Output the [X, Y] coordinate of the center of the cell containing the given text.  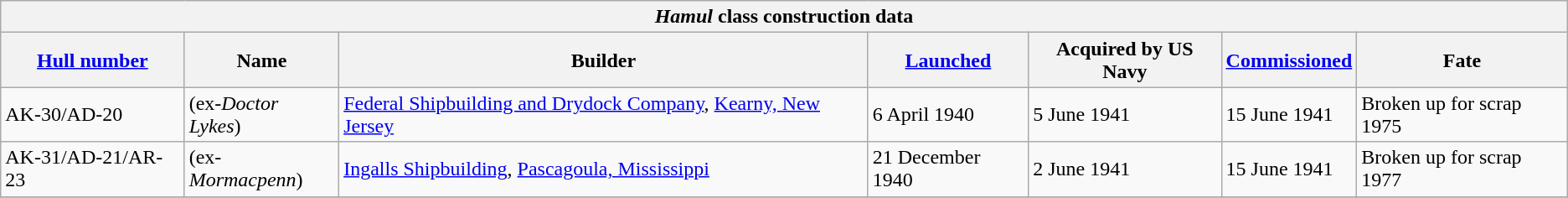
5 June 1941 [1125, 114]
Broken up for scrap 1975 [1462, 114]
Federal Shipbuilding and Drydock Company, Kearny, New Jersey [604, 114]
AK-31/AD-21/AR-23 [92, 169]
Hull number [92, 60]
AK-30/AD-20 [92, 114]
Fate [1462, 60]
21 December 1940 [948, 169]
(ex-Mormacpenn) [261, 169]
2 June 1941 [1125, 169]
Ingalls Shipbuilding, Pascagoula, Mississippi [604, 169]
Builder [604, 60]
Launched [948, 60]
Commissioned [1289, 60]
Acquired by US Navy [1125, 60]
6 April 1940 [948, 114]
(ex-Doctor Lykes) [261, 114]
Hamul class construction data [784, 17]
Name [261, 60]
Broken up for scrap 1977 [1462, 169]
